Locate the cell with the specified text and output its (X, Y) center coordinate. 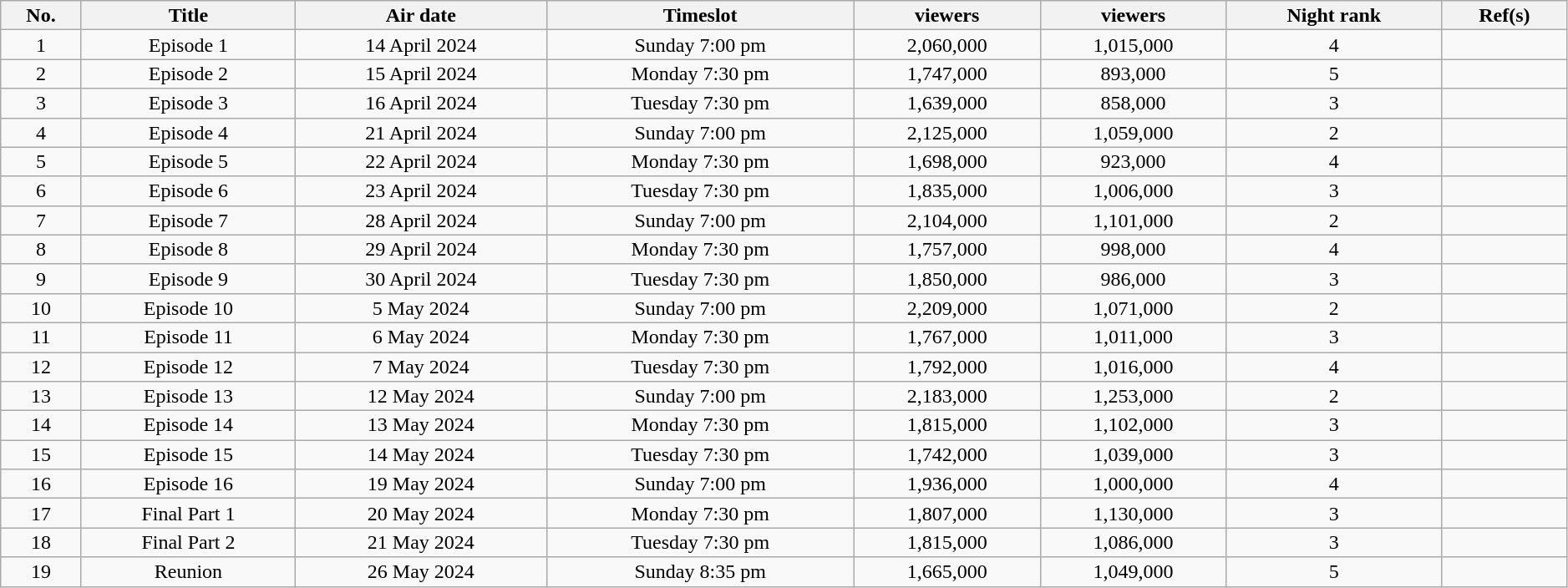
1 (42, 45)
1,767,000 (947, 337)
26 May 2024 (421, 571)
1,807,000 (947, 513)
10 (42, 307)
6 May 2024 (421, 337)
2,060,000 (947, 45)
22 April 2024 (421, 162)
1,698,000 (947, 162)
2,125,000 (947, 132)
Reunion (188, 571)
14 May 2024 (421, 454)
2,209,000 (947, 307)
5 May 2024 (421, 307)
1,086,000 (1133, 543)
998,000 (1133, 249)
14 April 2024 (421, 45)
Ref(s) (1505, 15)
1,101,000 (1133, 220)
12 May 2024 (421, 396)
2,183,000 (947, 396)
Night rank (1334, 15)
No. (42, 15)
Episode 9 (188, 279)
21 April 2024 (421, 132)
1,000,000 (1133, 484)
1,639,000 (947, 104)
1,102,000 (1133, 426)
1,130,000 (1133, 513)
17 (42, 513)
20 May 2024 (421, 513)
1,850,000 (947, 279)
16 (42, 484)
1,757,000 (947, 249)
Episode 15 (188, 454)
16 April 2024 (421, 104)
893,000 (1133, 73)
29 April 2024 (421, 249)
1,747,000 (947, 73)
7 (42, 220)
Episode 6 (188, 190)
13 (42, 396)
1,015,000 (1133, 45)
Episode 7 (188, 220)
7 May 2024 (421, 367)
30 April 2024 (421, 279)
1,792,000 (947, 367)
9 (42, 279)
1,835,000 (947, 190)
12 (42, 367)
Final Part 2 (188, 543)
1,665,000 (947, 571)
19 May 2024 (421, 484)
1,016,000 (1133, 367)
1,742,000 (947, 454)
923,000 (1133, 162)
1,059,000 (1133, 132)
Episode 2 (188, 73)
Episode 10 (188, 307)
986,000 (1133, 279)
2,104,000 (947, 220)
Air date (421, 15)
1,049,000 (1133, 571)
19 (42, 571)
23 April 2024 (421, 190)
Final Part 1 (188, 513)
Episode 3 (188, 104)
Title (188, 15)
13 May 2024 (421, 426)
1,936,000 (947, 484)
Sunday 8:35 pm (700, 571)
1,006,000 (1133, 190)
858,000 (1133, 104)
15 (42, 454)
15 April 2024 (421, 73)
1,253,000 (1133, 396)
Episode 1 (188, 45)
Episode 13 (188, 396)
Episode 11 (188, 337)
1,071,000 (1133, 307)
8 (42, 249)
Episode 5 (188, 162)
Episode 16 (188, 484)
1,011,000 (1133, 337)
1,039,000 (1133, 454)
6 (42, 190)
Episode 12 (188, 367)
Timeslot (700, 15)
14 (42, 426)
18 (42, 543)
28 April 2024 (421, 220)
21 May 2024 (421, 543)
11 (42, 337)
Episode 4 (188, 132)
Episode 8 (188, 249)
Episode 14 (188, 426)
